For the text-containing cell, return its midpoint in [x, y] coordinate format. 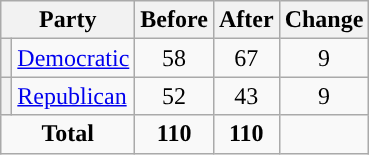
Before [174, 20]
58 [174, 58]
Republican [74, 96]
Democratic [74, 58]
43 [246, 96]
After [246, 20]
52 [174, 96]
Party [68, 20]
67 [246, 58]
Change [324, 20]
Total [68, 134]
